Scan for the cell matching the given text and deliver its [x, y] coordinate at center. 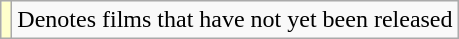
Denotes films that have not yet been released [235, 20]
